Pinpoint the cell where the given text exists, returning its (X, Y) midpoint coordinate. 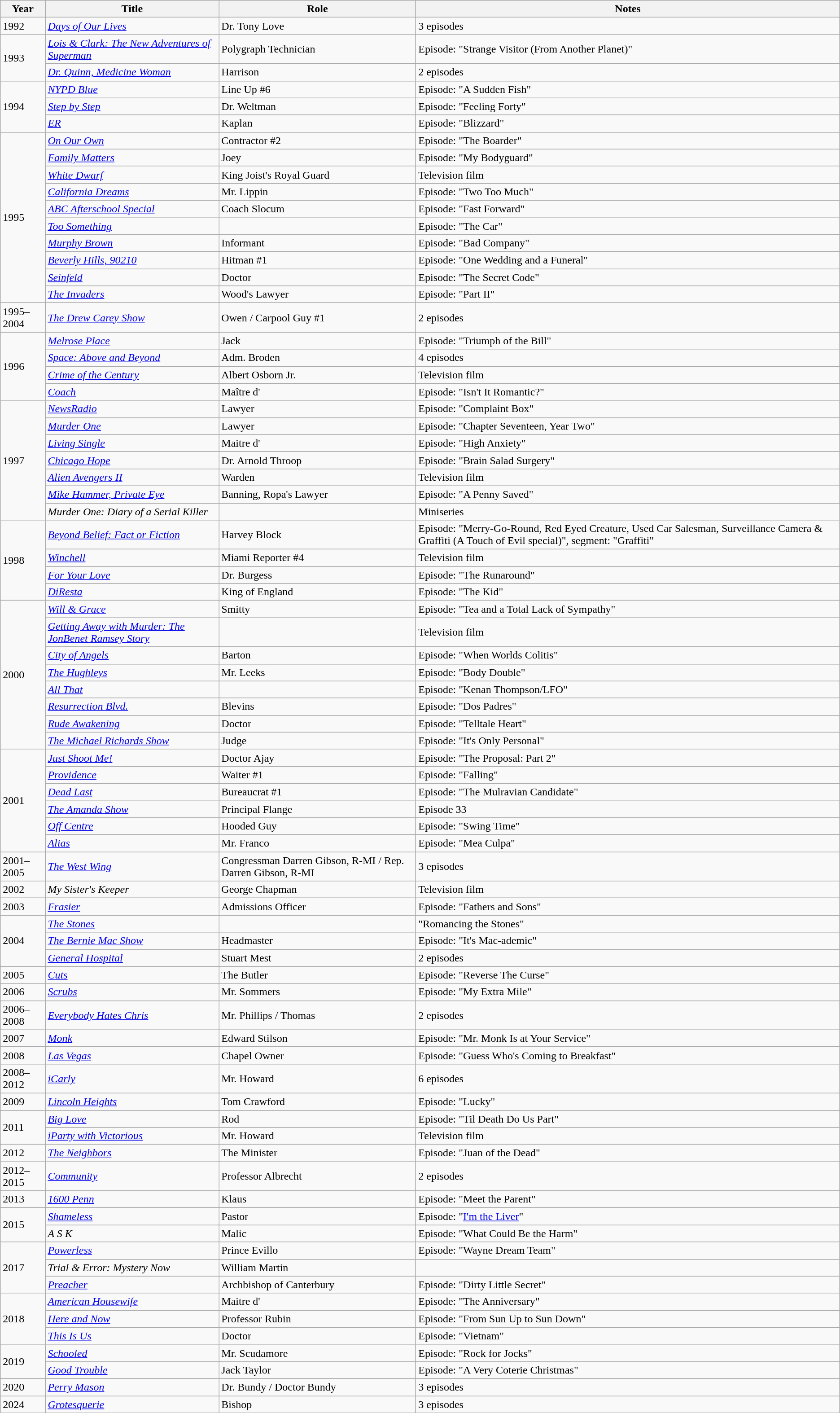
1998 (23, 560)
Episode: "Dos Padres" (628, 706)
Frasier (132, 907)
Episode: "Merry-Go-Round, Red Eyed Creature, Used Car Salesman, Surveillance Camera & Graffiti (A Touch of Evil special)", segment: "Graffiti" (628, 535)
White Dwarf (132, 175)
Episode: "Til Death Do Us Part" (628, 1119)
Trial & Error: Mystery Now (132, 1268)
Episode: "The Boarder" (628, 140)
Episode: "Guess Who's Coming to Breakfast" (628, 1055)
The Minister (318, 1153)
2007 (23, 1038)
Family Matters (132, 158)
Adm. Broden (318, 358)
Albert Osborn Jr. (318, 375)
1995–2004 (23, 318)
2005 (23, 975)
2003 (23, 907)
My Sister's Keeper (132, 890)
Episode: "The Proposal: Part 2" (628, 758)
For Your Love (132, 575)
Episode: "Bad Company" (628, 243)
Episode: "Chapter Seventeen, Year Two" (628, 426)
iCarly (132, 1078)
Dr. Tony Love (318, 26)
Edward Stilson (318, 1038)
This Is Us (132, 1336)
Episode: "Fast Forward" (628, 209)
Episode: "A Penny Saved" (628, 494)
Episode: "Triumph of the Bill" (628, 341)
Informant (318, 243)
Episode: "Brain Salad Surgery" (628, 460)
Perry Mason (132, 1387)
Pastor (318, 1216)
Banning, Ropa's Lawyer (318, 494)
Harrison (318, 72)
Episode: "My Bodyguard" (628, 158)
Episode: "Telltale Heart" (628, 724)
The Amanda Show (132, 809)
Step by Step (132, 106)
The Butler (318, 975)
American Housewife (132, 1302)
Episode: "Feeling Forty" (628, 106)
Judge (318, 741)
Episode: "One Wedding and a Funeral" (628, 260)
Jack Taylor (318, 1370)
Dr. Bundy / Doctor Bundy (318, 1387)
Murphy Brown (132, 243)
Lincoln Heights (132, 1101)
Episode 33 (628, 809)
King Joist's Royal Guard (318, 175)
Days of Our Lives (132, 26)
Hitman #1 (318, 260)
Hooded Guy (318, 826)
Episode: "Body Double" (628, 672)
Seinfeld (132, 277)
iParty with Victorious (132, 1136)
Smitty (318, 609)
Principal Flange (318, 809)
Winchell (132, 558)
Jack (318, 341)
Harvey Block (318, 535)
Cuts (132, 975)
Episode: "Tea and a Total Lack of Sympathy" (628, 609)
Episode: "It's Mac-ademic" (628, 941)
Wood's Lawyer (318, 294)
Year (23, 9)
Episode: "The Secret Code" (628, 277)
Las Vegas (132, 1055)
Resurrection Blvd. (132, 706)
2008–2012 (23, 1078)
The Michael Richards Show (132, 741)
Maître d' (318, 392)
2012 (23, 1153)
6 episodes (628, 1078)
NYPD Blue (132, 89)
Episode: "High Anxiety" (628, 443)
Too Something (132, 226)
Chapel Owner (318, 1055)
Episode: "Fathers and Sons" (628, 907)
2000 (23, 675)
Monk (132, 1038)
1995 (23, 217)
Episode: "Lucky" (628, 1101)
Episode: "Wayne Dream Team" (628, 1251)
The Stones (132, 924)
The Invaders (132, 294)
George Chapman (318, 890)
Episode: "Blizzard" (628, 123)
Will & Grace (132, 609)
Murder One: Diary of a Serial Killer (132, 511)
2013 (23, 1199)
On Our Own (132, 140)
2006–2008 (23, 1015)
Line Up #6 (318, 89)
Episode: "What Could Be the Harm" (628, 1233)
2008 (23, 1055)
Lois & Clark: The New Adventures of Superman (132, 49)
Episode: "Falling" (628, 775)
Grotesquerie (132, 1404)
1993 (23, 57)
Mike Hammer, Private Eye (132, 494)
Bureaucrat #1 (318, 792)
Chicago Hope (132, 460)
Episode: "I'm the Liver" (628, 1216)
The Bernie Mac Show (132, 941)
Admissions Officer (318, 907)
2018 (23, 1319)
All That (132, 689)
Bishop (318, 1404)
Mr. Scudamore (318, 1353)
Miniseries (628, 511)
1997 (23, 460)
Headmaster (318, 941)
Episode: "The Anniversary" (628, 1302)
King of England (318, 592)
Stuart Mest (318, 958)
Melrose Place (132, 341)
Mr. Leeks (318, 672)
4 episodes (628, 358)
Here and Now (132, 1319)
2004 (23, 941)
Warden (318, 477)
Professor Rubin (318, 1319)
Rude Awakening (132, 724)
1992 (23, 26)
Space: Above and Beyond (132, 358)
Episode: "Vietnam" (628, 1336)
Mr. Sommers (318, 992)
ER (132, 123)
Episode: "Complaint Box" (628, 409)
2020 (23, 1387)
2001–2005 (23, 866)
2006 (23, 992)
1996 (23, 366)
General Hospital (132, 958)
Blevins (318, 706)
Kaplan (318, 123)
Episode: "Kenan Thompson/LFO" (628, 689)
Alien Avengers II (132, 477)
Episode: "Meet the Parent" (628, 1199)
Congressman Darren Gibson, R-MI / Rep. Darren Gibson, R-MI (318, 866)
Episode: "When Worlds Colitis" (628, 655)
Episode: "From Sun Up to Sun Down" (628, 1319)
Episode: "Swing Time" (628, 826)
California Dreams (132, 192)
Episode: "The Runaround" (628, 575)
Prince Evillo (318, 1251)
Archbishop of Canterbury (318, 1285)
The West Wing (132, 866)
Community (132, 1176)
Dr. Burgess (318, 575)
2012–2015 (23, 1176)
Schooled (132, 1353)
Dead Last (132, 792)
Getting Away with Murder: The JonBenet Ramsey Story (132, 632)
Episode: "Rock for Jocks" (628, 1353)
Good Trouble (132, 1370)
Episode: "My Extra Mile" (628, 992)
Mr. Lippin (318, 192)
The Hughleys (132, 672)
Mr. Franco (318, 843)
William Martin (318, 1268)
Powerless (132, 1251)
Episode: "Dirty Little Secret" (628, 1285)
2017 (23, 1268)
Joey (318, 158)
Living Single (132, 443)
"Romancing the Stones" (628, 924)
Dr. Weltman (318, 106)
DiResta (132, 592)
Episode: "The Mulravian Candidate" (628, 792)
Episode: "Reverse The Curse" (628, 975)
Episode: "Strange Visitor (From Another Planet)" (628, 49)
Role (318, 9)
Shameless (132, 1216)
Off Centre (132, 826)
Murder One (132, 426)
Episode: "It's Only Personal" (628, 741)
A S K (132, 1233)
2001 (23, 800)
Waiter #1 (318, 775)
NewsRadio (132, 409)
2009 (23, 1101)
Professor Albrecht (318, 1176)
Coach Slocum (318, 209)
Just Shoot Me! (132, 758)
Beverly Hills, 90210 (132, 260)
Episode: "Mea Culpa" (628, 843)
Title (132, 9)
Dr. Quinn, Medicine Woman (132, 72)
Episode: "A Very Coterie Christmas" (628, 1370)
City of Angels (132, 655)
2019 (23, 1361)
The Drew Carey Show (132, 318)
Mr. Phillips / Thomas (318, 1015)
Preacher (132, 1285)
Tom Crawford (318, 1101)
Episode: "The Car" (628, 226)
Scrubs (132, 992)
Klaus (318, 1199)
ABC Afterschool Special (132, 209)
Episode: "Two Too Much" (628, 192)
Beyond Belief: Fact or Fiction (132, 535)
Episode: "A Sudden Fish" (628, 89)
Rod (318, 1119)
Polygraph Technician (318, 49)
The Neighbors (132, 1153)
Notes (628, 9)
Owen / Carpool Guy #1 (318, 318)
Miami Reporter #4 (318, 558)
Episode: "The Kid" (628, 592)
Episode: "Juan of the Dead" (628, 1153)
2024 (23, 1404)
Crime of the Century (132, 375)
Doctor Ajay (318, 758)
Providence (132, 775)
1994 (23, 106)
Dr. Arnold Throop (318, 460)
2015 (23, 1225)
1600 Penn (132, 1199)
2011 (23, 1128)
Barton (318, 655)
Episode: "Part II" (628, 294)
Coach (132, 392)
Contractor #2 (318, 140)
Everybody Hates Chris (132, 1015)
Episode: "Isn't It Romantic?" (628, 392)
Alias (132, 843)
Malic (318, 1233)
Episode: "Mr. Monk Is at Your Service" (628, 1038)
2002 (23, 890)
Big Love (132, 1119)
